Search for the cell housing the specified text and yield its [x, y] center coordinate. 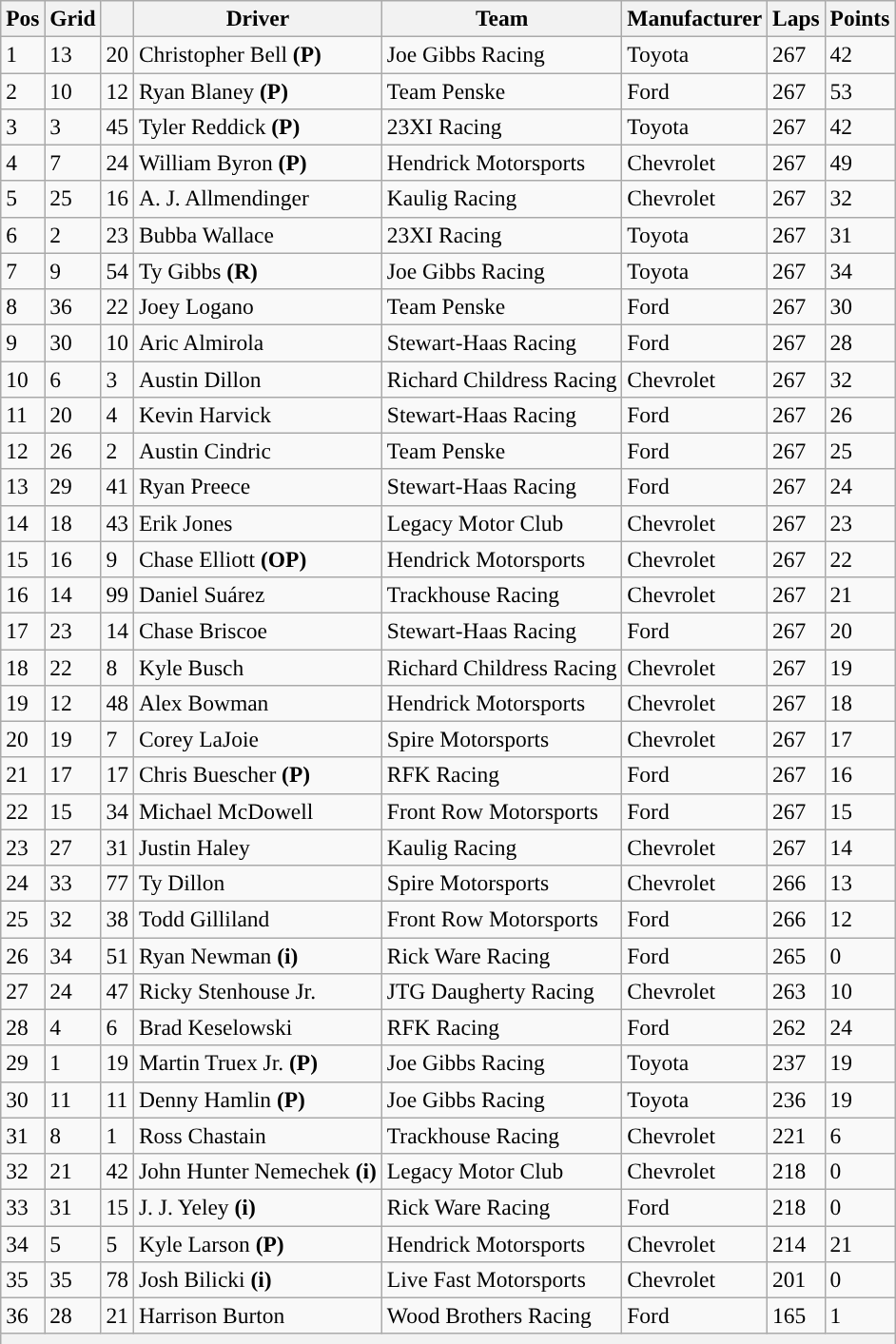
Daniel Suárez [257, 594]
Joey Logano [257, 306]
99 [117, 594]
Martin Truex Jr. (P) [257, 1063]
Pos [23, 18]
43 [117, 523]
Bubba Wallace [257, 235]
Josh Bilicki (i) [257, 1279]
Tyler Reddick (P) [257, 127]
Harrison Burton [257, 1315]
Ty Dillon [257, 883]
Ryan Blaney (P) [257, 90]
Laps [797, 18]
William Byron (P) [257, 163]
Erik Jones [257, 523]
Points [860, 18]
Chris Buescher (P) [257, 775]
Brad Keselowski [257, 1027]
165 [797, 1315]
49 [860, 163]
Kevin Harvick [257, 415]
A. J. Allmendinger [257, 199]
221 [797, 1136]
Alex Bowman [257, 703]
Corey LaJoie [257, 739]
Driver [257, 18]
Chase Briscoe [257, 631]
Ryan Newman (i) [257, 955]
Chase Elliott (OP) [257, 559]
Aric Almirola [257, 342]
Austin Cindric [257, 451]
Michael McDowell [257, 811]
48 [117, 703]
262 [797, 1027]
Grid [72, 18]
265 [797, 955]
Austin Dillon [257, 379]
201 [797, 1279]
263 [797, 991]
236 [797, 1100]
38 [117, 919]
Ricky Stenhouse Jr. [257, 991]
45 [117, 127]
78 [117, 1279]
JTG Daugherty Racing [501, 991]
Wood Brothers Racing [501, 1315]
77 [117, 883]
47 [117, 991]
53 [860, 90]
Ryan Preece [257, 487]
Kyle Busch [257, 667]
51 [117, 955]
Christopher Bell (P) [257, 54]
Live Fast Motorsports [501, 1279]
Justin Haley [257, 847]
Todd Gilliland [257, 919]
237 [797, 1063]
J. J. Yeley (i) [257, 1207]
Ty Gibbs (R) [257, 271]
54 [117, 271]
Manufacturer [694, 18]
214 [797, 1243]
Team [501, 18]
Kyle Larson (P) [257, 1243]
41 [117, 487]
Ross Chastain [257, 1136]
John Hunter Nemechek (i) [257, 1171]
Denny Hamlin (P) [257, 1100]
